Locate the cell with the specified text and output its (x, y) center coordinate. 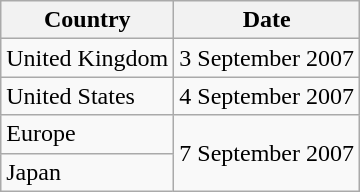
United States (88, 96)
United Kingdom (88, 58)
Date (267, 20)
Country (88, 20)
Japan (88, 172)
4 September 2007 (267, 96)
7 September 2007 (267, 153)
Europe (88, 134)
3 September 2007 (267, 58)
